For the text-containing cell, return its midpoint in (X, Y) coordinate format. 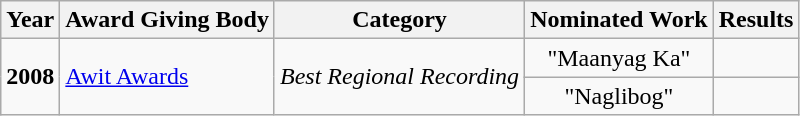
Category (399, 20)
Best Regional Recording (399, 77)
2008 (30, 77)
Award Giving Body (168, 20)
Year (30, 20)
"Naglibog" (620, 96)
Nominated Work (620, 20)
Results (756, 20)
Awit Awards (168, 77)
"Maanyag Ka" (620, 58)
